Extract the [X, Y] coordinate from the center of the cell holding the provided text.  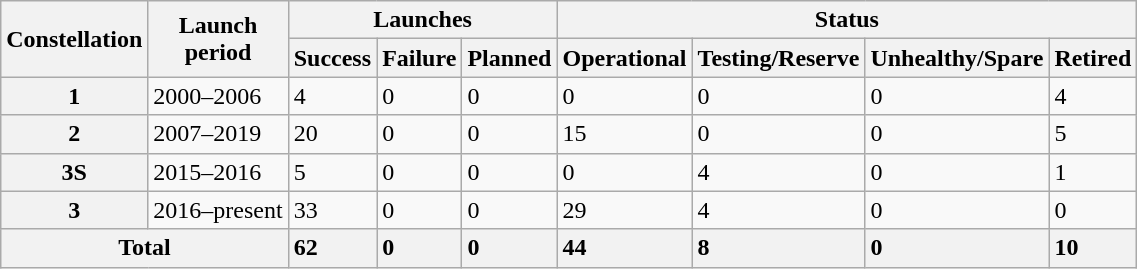
20 [332, 134]
Total [144, 248]
2016–present [218, 210]
15 [624, 134]
62 [332, 248]
Operational [624, 58]
29 [624, 210]
44 [624, 248]
Testing/Reserve [778, 58]
3S [74, 172]
10 [1093, 248]
Success [332, 58]
2000–2006 [218, 96]
Launch period [218, 39]
Failure [420, 58]
Status [847, 20]
Retired [1093, 58]
8 [778, 248]
3 [74, 210]
Unhealthy/Spare [957, 58]
2 [74, 134]
Planned [510, 58]
2015–2016 [218, 172]
Launches [422, 20]
33 [332, 210]
2007–2019 [218, 134]
Constellation [74, 39]
